Find where the given text appears and provide that cell's center as [x, y] coordinate. 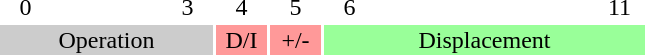
Operation [106, 40]
Displacement [484, 40]
+/- [296, 40]
D/I [242, 40]
